Search for the cell housing the specified text and yield its [X, Y] center coordinate. 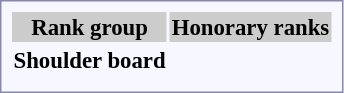
Shoulder board [90, 60]
Honorary ranks [250, 27]
Rank group [90, 27]
